Detect which cell encompasses the target text, then output its [x, y] center coordinate. 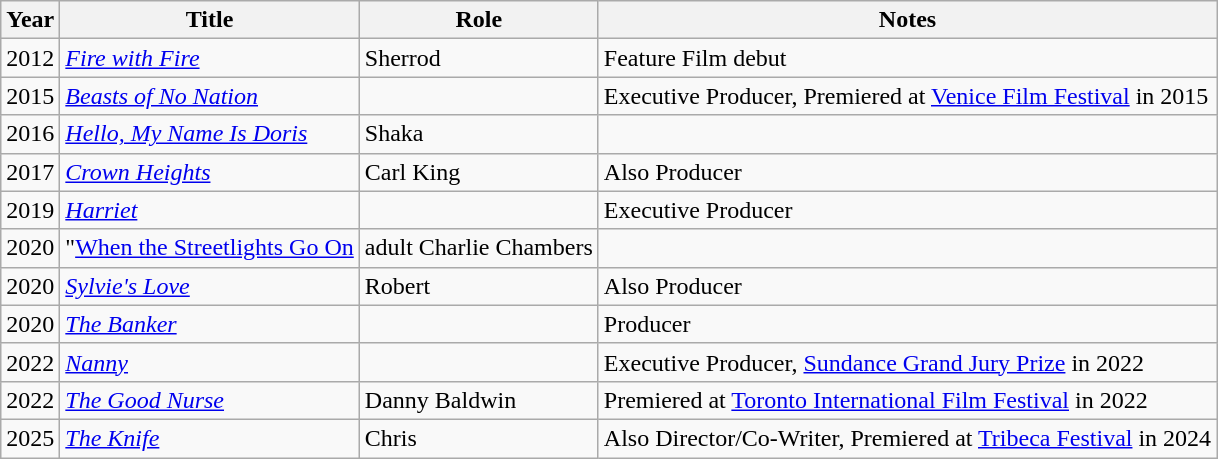
Producer [907, 324]
Danny Baldwin [478, 400]
Robert [478, 286]
Beasts of No Nation [210, 96]
The Good Nurse [210, 400]
Executive Producer, Sundance Grand Jury Prize in 2022 [907, 362]
Executive Producer [907, 210]
Carl King [478, 172]
"When the Streetlights Go On [210, 248]
Crown Heights [210, 172]
2012 [30, 58]
Executive Producer, Premiered at Venice Film Festival in 2015 [907, 96]
Title [210, 20]
Feature Film debut [907, 58]
Harriet [210, 210]
Year [30, 20]
Premiered at Toronto International Film Festival in 2022 [907, 400]
Also Director/Co-Writer, Premiered at Tribeca Festival in 2024 [907, 438]
Fire with Fire [210, 58]
Sherrod [478, 58]
2017 [30, 172]
2015 [30, 96]
Notes [907, 20]
2025 [30, 438]
Chris [478, 438]
Hello, My Name Is Doris [210, 134]
Nanny [210, 362]
2019 [30, 210]
The Banker [210, 324]
Sylvie's Love [210, 286]
Shaka [478, 134]
Role [478, 20]
adult Charlie Chambers [478, 248]
The Knife [210, 438]
2016 [30, 134]
